Locate the cell with the specified text and output its [X, Y] center coordinate. 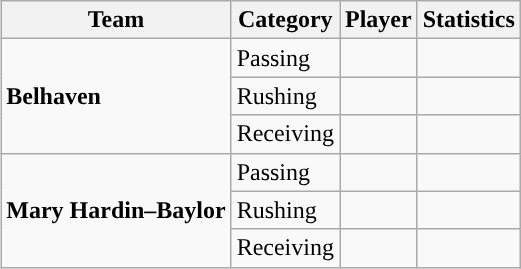
Player [379, 20]
Belhaven [116, 96]
Team [116, 20]
Statistics [468, 20]
Category [285, 20]
Mary Hardin–Baylor [116, 210]
